Scan for the cell matching the given text and deliver its [X, Y] coordinate at center. 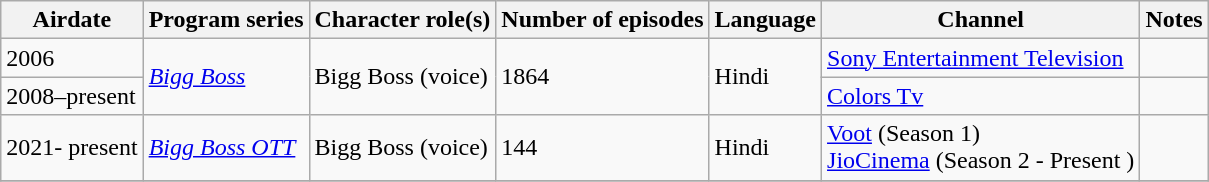
2006 [72, 58]
Language [765, 20]
Notes [1174, 20]
Character role(s) [402, 20]
Sony Entertainment Television [981, 58]
Colors Tv [981, 96]
2021- present [72, 148]
Bigg Boss [226, 77]
Program series [226, 20]
144 [602, 148]
Number of episodes [602, 20]
Airdate [72, 20]
Voot (Season 1) JioCinema (Season 2 - Present ) [981, 148]
Bigg Boss OTT [226, 148]
1864 [602, 77]
2008–present [72, 96]
Channel [981, 20]
